Identify which cell holds the provided text, then report its (X, Y) central coordinate. 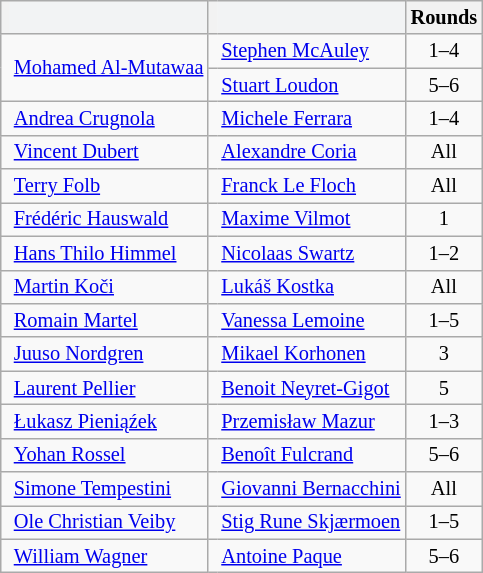
Juuso Nordgren (110, 354)
Mohamed Al-Mutawaa (110, 68)
Benoît Fulcrand (311, 455)
Michele Ferrara (311, 118)
1 (444, 219)
Vincent Dubert (110, 152)
5 (444, 388)
Hans Thilo Himmel (110, 253)
Benoit Neyret-Gigot (311, 388)
Laurent Pellier (110, 388)
Ole Christian Veiby (110, 522)
Maxime Vilmot (311, 219)
Romain Martel (110, 320)
Stuart Loudon (311, 85)
Yohan Rossel (110, 455)
Simone Tempestini (110, 489)
Stephen McAuley (311, 51)
Vanessa Lemoine (311, 320)
Antoine Paque (311, 556)
William Wagner (110, 556)
Przemisław Mazur (311, 421)
Giovanni Bernacchini (311, 489)
Andrea Crugnola (110, 118)
Stig Rune Skjærmoen (311, 522)
Martin Koči (110, 287)
Łukasz Pieniąźek (110, 421)
Mikael Korhonen (311, 354)
3 (444, 354)
Franck Le Floch (311, 186)
Terry Folb (110, 186)
1–2 (444, 253)
Alexandre Coria (311, 152)
Nicolaas Swartz (311, 253)
1–3 (444, 421)
Rounds (444, 17)
Frédéric Hauswald (110, 219)
Lukáš Kostka (311, 287)
